Search for the cell housing the specified text and yield its [x, y] center coordinate. 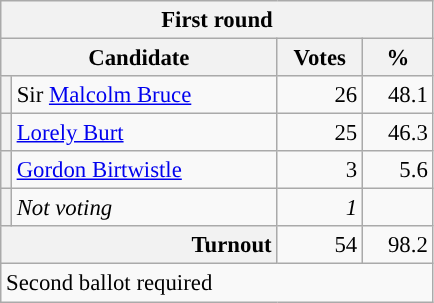
1 [320, 208]
48.1 [398, 95]
Votes [320, 58]
25 [320, 133]
Gordon Birtwistle [144, 170]
% [398, 58]
Turnout [139, 245]
Candidate [139, 58]
3 [320, 170]
5.6 [398, 170]
First round [217, 20]
54 [320, 245]
98.2 [398, 245]
Second ballot required [217, 283]
Not voting [144, 208]
Sir Malcolm Bruce [144, 95]
26 [320, 95]
Lorely Burt [144, 133]
46.3 [398, 133]
